Provide the [x, y] coordinate of the cell's center where the given text is located.  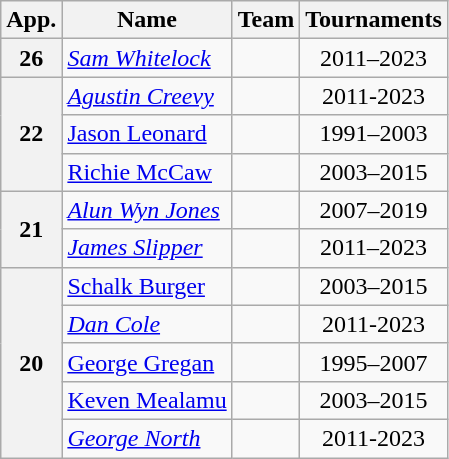
Alun Wyn Jones [147, 210]
1995–2007 [374, 362]
George Gregan [147, 362]
Tournaments [374, 20]
Jason Leonard [147, 134]
Agustin Creevy [147, 96]
Team [266, 20]
James Slipper [147, 248]
Name [147, 20]
2007–2019 [374, 210]
26 [32, 58]
Sam Whitelock [147, 58]
21 [32, 229]
20 [32, 362]
Richie McCaw [147, 172]
George North [147, 438]
Schalk Burger [147, 286]
22 [32, 134]
Keven Mealamu [147, 400]
Dan Cole [147, 324]
1991–2003 [374, 134]
App. [32, 20]
